Identify which cell holds the provided text, then report its [x, y] central coordinate. 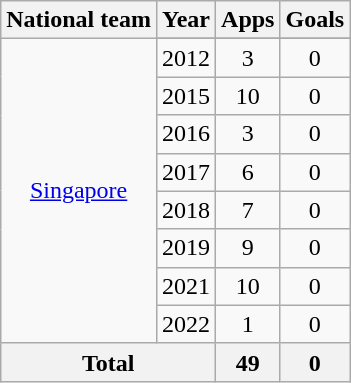
Year [186, 20]
2019 [186, 248]
49 [248, 362]
2017 [186, 172]
1 [248, 324]
2016 [186, 134]
6 [248, 172]
7 [248, 210]
Goals [315, 20]
Singapore [79, 191]
2012 [186, 58]
9 [248, 248]
Total [108, 362]
2018 [186, 210]
National team [79, 20]
2015 [186, 96]
Apps [248, 20]
2022 [186, 324]
2021 [186, 286]
